For the text-containing cell, return its midpoint in [x, y] coordinate format. 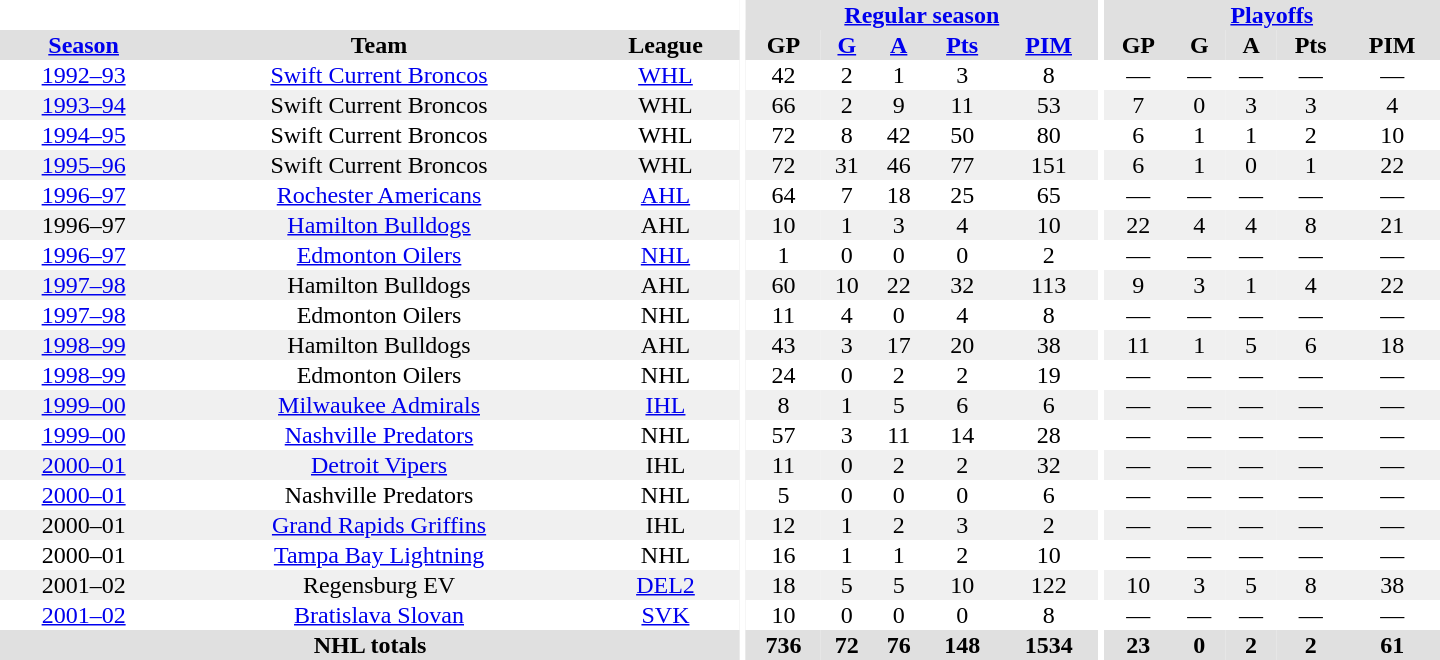
Bratislava Slovan [379, 615]
SVK [666, 615]
151 [1049, 165]
28 [1049, 435]
12 [784, 525]
65 [1049, 195]
50 [962, 135]
23 [1138, 645]
24 [784, 375]
122 [1049, 585]
1994–95 [84, 135]
Regensburg EV [379, 585]
DEL2 [666, 585]
80 [1049, 135]
60 [784, 285]
Team [379, 45]
21 [1392, 225]
Tampa Bay Lightning [379, 555]
43 [784, 345]
League [666, 45]
19 [1049, 375]
1995–96 [84, 165]
Grand Rapids Griffins [379, 525]
66 [784, 105]
77 [962, 165]
Season [84, 45]
Regular season [922, 15]
Playoffs [1272, 15]
53 [1049, 105]
14 [962, 435]
736 [784, 645]
1992–93 [84, 75]
25 [962, 195]
46 [899, 165]
76 [899, 645]
1534 [1049, 645]
31 [847, 165]
Rochester Americans [379, 195]
57 [784, 435]
113 [1049, 285]
17 [899, 345]
20 [962, 345]
Detroit Vipers [379, 465]
Milwaukee Admirals [379, 405]
1993–94 [84, 105]
148 [962, 645]
64 [784, 195]
61 [1392, 645]
16 [784, 555]
NHL totals [370, 645]
